Provide the (x, y) coordinate of the cell's center where the given text is located.  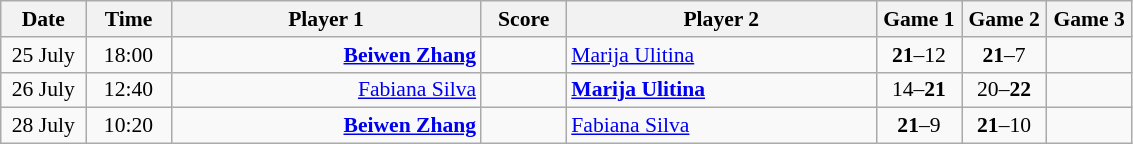
Date (44, 19)
12:40 (128, 90)
18:00 (128, 55)
21–12 (918, 55)
21–10 (1004, 126)
Player 2 (721, 19)
21–9 (918, 126)
25 July (44, 55)
Game 2 (1004, 19)
28 July (44, 126)
20–22 (1004, 90)
14–21 (918, 90)
Player 1 (326, 19)
10:20 (128, 126)
26 July (44, 90)
Game 1 (918, 19)
Game 3 (1090, 19)
Score (524, 19)
Time (128, 19)
21–7 (1004, 55)
